Extract the [X, Y] coordinate from the center of the cell holding the provided text.  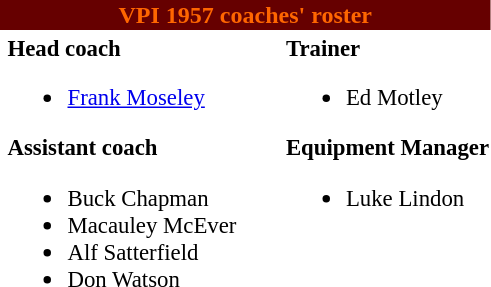
VPI 1957 coaches' roster [246, 15]
